Determine the [X, Y] coordinate at the center of the cell enclosing the given text.  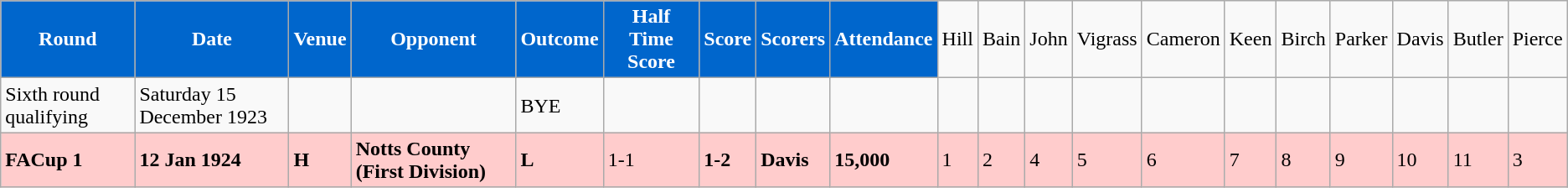
L [560, 159]
Bain [1001, 39]
Hill [957, 39]
Notts County (First Division) [434, 159]
11 [1478, 159]
BYE [560, 106]
Date [212, 39]
Sixth round qualifying [68, 106]
7 [1251, 159]
Butler [1478, 39]
Keen [1251, 39]
Outcome [560, 39]
Venue [320, 39]
6 [1183, 159]
9 [1361, 159]
1 [957, 159]
Attendance [884, 39]
1-1 [652, 159]
1-2 [728, 159]
12 Jan 1924 [212, 159]
15,000 [884, 159]
FACup 1 [68, 159]
8 [1303, 159]
Birch [1303, 39]
Parker [1361, 39]
5 [1107, 159]
Pierce [1538, 39]
4 [1049, 159]
Score [728, 39]
Opponent [434, 39]
John [1049, 39]
Vigrass [1107, 39]
3 [1538, 159]
Half Time Score [652, 39]
Cameron [1183, 39]
2 [1001, 159]
Round [68, 39]
Scorers [793, 39]
10 [1421, 159]
H [320, 159]
Saturday 15 December 1923 [212, 106]
